Output the (X, Y) coordinate of the center of the cell containing the given text.  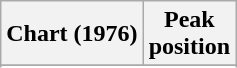
Peakposition (189, 34)
Chart (1976) (72, 34)
